Determine the [x, y] coordinate at the center of the cell enclosing the given text.  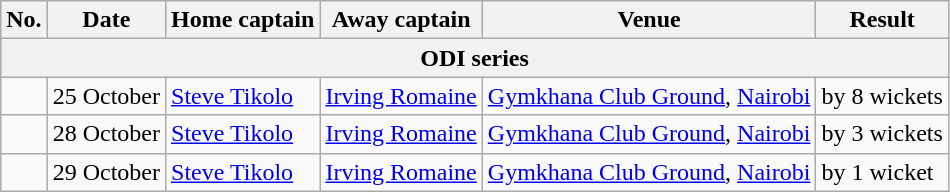
by 1 wicket [882, 172]
Away captain [401, 20]
ODI series [475, 58]
Date [106, 20]
by 3 wickets [882, 134]
by 8 wickets [882, 96]
25 October [106, 96]
29 October [106, 172]
No. [24, 20]
Home captain [243, 20]
Result [882, 20]
28 October [106, 134]
Venue [649, 20]
